Find where the given text appears and provide that cell's center as [x, y] coordinate. 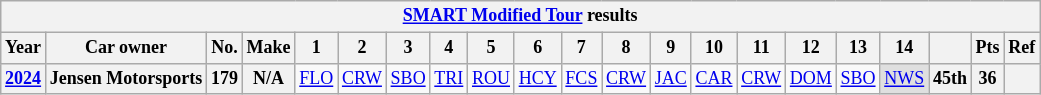
HCY [538, 78]
Car owner [126, 48]
4 [449, 48]
Make [268, 48]
TRI [449, 78]
SMART Modified Tour results [520, 16]
NWS [904, 78]
5 [492, 48]
Year [24, 48]
9 [670, 48]
No. [225, 48]
FLO [316, 78]
JAC [670, 78]
Jensen Motorsports [126, 78]
Pts [988, 48]
N/A [268, 78]
1 [316, 48]
12 [810, 48]
7 [582, 48]
3 [408, 48]
ROU [492, 78]
11 [762, 48]
FCS [582, 78]
Ref [1022, 48]
2 [362, 48]
10 [714, 48]
14 [904, 48]
36 [988, 78]
13 [858, 48]
CAR [714, 78]
179 [225, 78]
6 [538, 48]
2024 [24, 78]
DOM [810, 78]
45th [950, 78]
8 [626, 48]
